Return the [x, y] coordinate for the center point of the cell that contains the specified text.  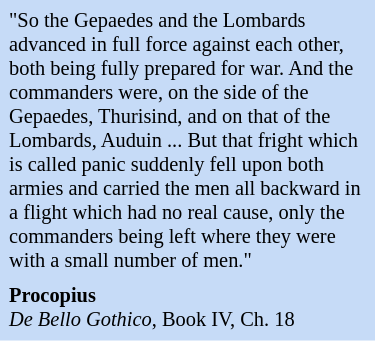
Procopius De Bello Gothico, Book IV, Ch. 18 [188, 308]
